Extract the (X, Y) coordinate from the center of the cell holding the provided text.  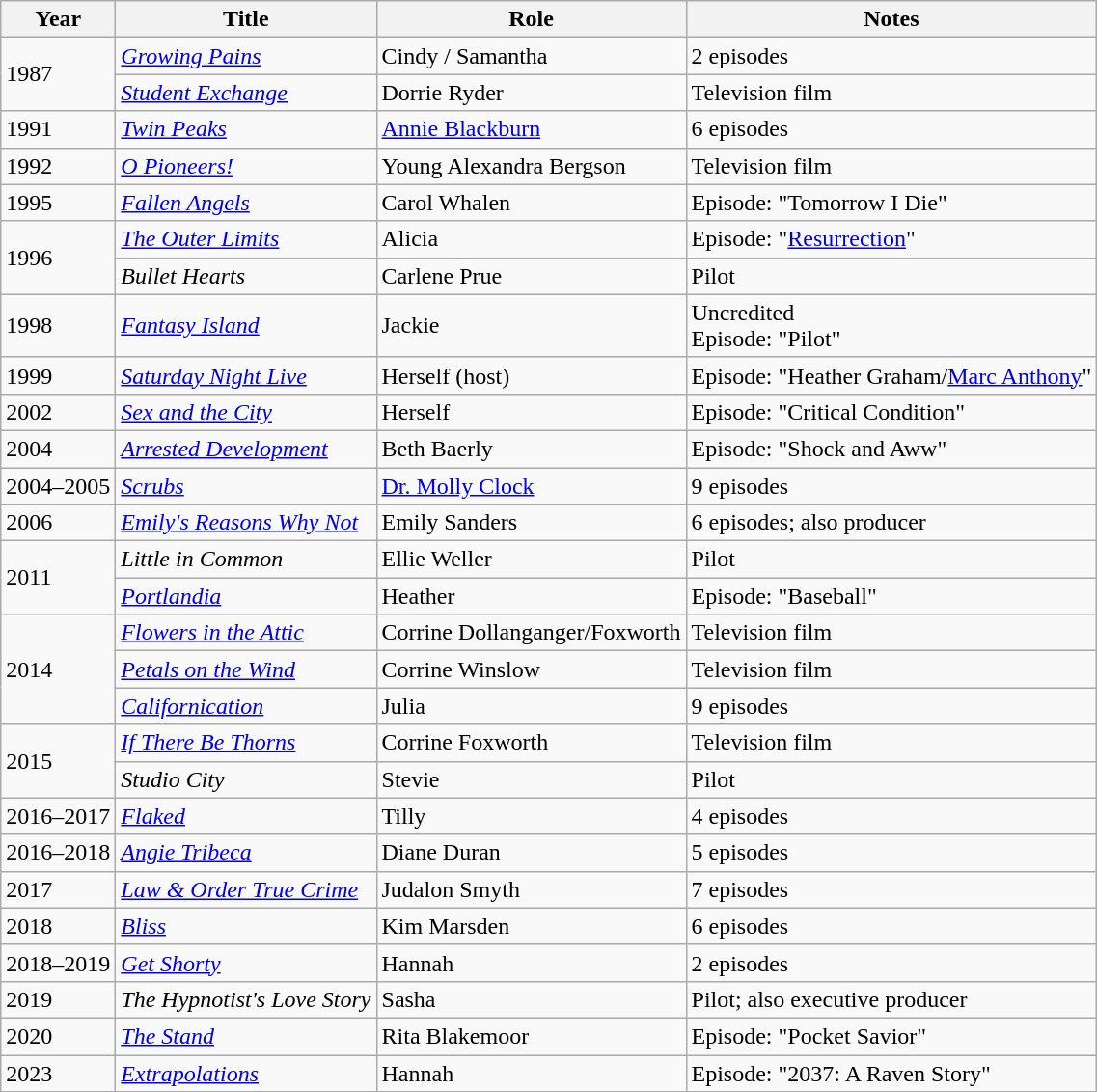
Beth Baerly (531, 449)
2016–2018 (58, 853)
Episode: "Tomorrow I Die" (891, 203)
Annie Blackburn (531, 129)
Californication (246, 706)
2020 (58, 1036)
Role (531, 19)
Angie Tribeca (246, 853)
Fallen Angels (246, 203)
Bliss (246, 926)
5 episodes (891, 853)
UncreditedEpisode: "Pilot" (891, 326)
1999 (58, 375)
Student Exchange (246, 93)
Law & Order True Crime (246, 889)
Emily Sanders (531, 523)
2019 (58, 999)
Episode: "Baseball" (891, 596)
Episode: "Resurrection" (891, 239)
Get Shorty (246, 963)
Emily's Reasons Why Not (246, 523)
2004–2005 (58, 485)
Petals on the Wind (246, 669)
The Hypnotist's Love Story (246, 999)
Herself (531, 412)
Saturday Night Live (246, 375)
If There Be Thorns (246, 743)
Scrubs (246, 485)
Twin Peaks (246, 129)
2016–2017 (58, 816)
Episode: "2037: A Raven Story" (891, 1074)
Corrine Foxworth (531, 743)
7 episodes (891, 889)
Fantasy Island (246, 326)
1987 (58, 74)
1991 (58, 129)
1998 (58, 326)
Notes (891, 19)
4 episodes (891, 816)
Growing Pains (246, 56)
Episode: "Pocket Savior" (891, 1036)
Pilot; also executive producer (891, 999)
2004 (58, 449)
2018 (58, 926)
2017 (58, 889)
1995 (58, 203)
The Outer Limits (246, 239)
2015 (58, 761)
Rita Blakemoor (531, 1036)
Judalon Smyth (531, 889)
Flowers in the Attic (246, 633)
Dorrie Ryder (531, 93)
Episode: "Critical Condition" (891, 412)
Portlandia (246, 596)
Julia (531, 706)
Year (58, 19)
Sex and the City (246, 412)
2014 (58, 669)
1992 (58, 166)
Carlene Prue (531, 276)
Kim Marsden (531, 926)
2018–2019 (58, 963)
Diane Duran (531, 853)
O Pioneers! (246, 166)
Young Alexandra Bergson (531, 166)
Episode: "Shock and Aww" (891, 449)
2023 (58, 1074)
2011 (58, 578)
Herself (host) (531, 375)
Stevie (531, 779)
Flaked (246, 816)
2006 (58, 523)
Studio City (246, 779)
Sasha (531, 999)
Alicia (531, 239)
Corrine Winslow (531, 669)
Episode: "Heather Graham/Marc Anthony" (891, 375)
The Stand (246, 1036)
Carol Whalen (531, 203)
Dr. Molly Clock (531, 485)
Little in Common (246, 560)
Tilly (531, 816)
1996 (58, 258)
Extrapolations (246, 1074)
Title (246, 19)
Corrine Dollanganger/Foxworth (531, 633)
Jackie (531, 326)
Cindy / Samantha (531, 56)
Bullet Hearts (246, 276)
Ellie Weller (531, 560)
Heather (531, 596)
6 episodes; also producer (891, 523)
2002 (58, 412)
Arrested Development (246, 449)
